Detect which cell encompasses the target text, then output its (X, Y) center coordinate. 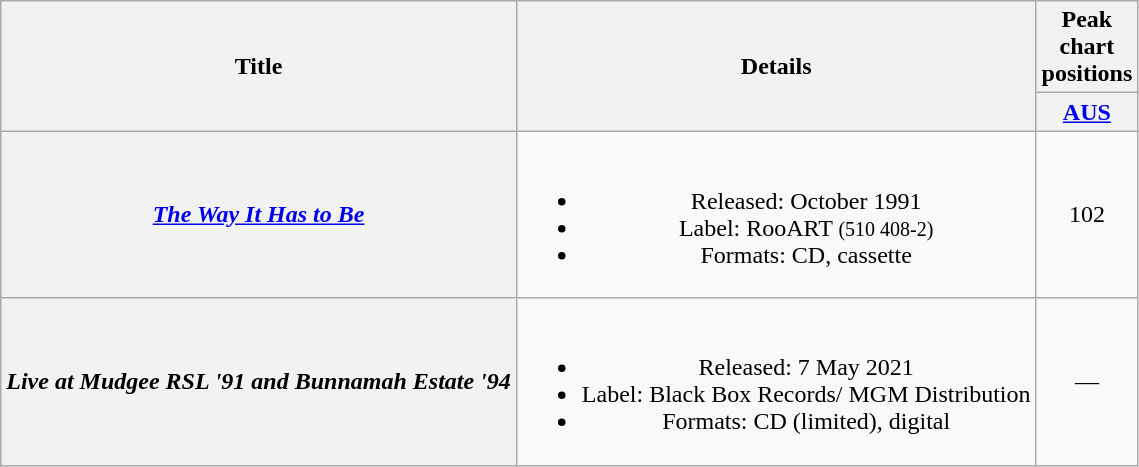
— (1087, 382)
Peak chart positions (1087, 47)
Released: 7 May 2021Label: Black Box Records/ MGM DistributionFormats: CD (limited), digital (776, 382)
102 (1087, 214)
Released: October 1991Label: RooART (510 408-2)Formats: CD, cassette (776, 214)
AUS (1087, 112)
Live at Mudgee RSL '91 and Bunnamah Estate '94 (259, 382)
Details (776, 66)
The Way It Has to Be (259, 214)
Title (259, 66)
